Search for the cell housing the specified text and yield its (x, y) center coordinate. 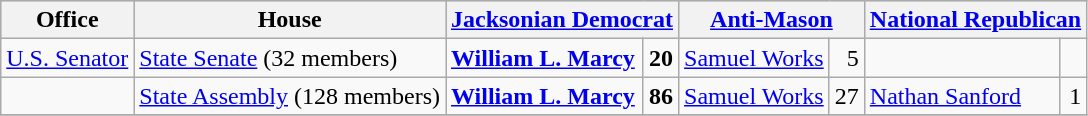
20 (661, 58)
National Republican (975, 20)
State Senate (32 members) (290, 58)
86 (661, 96)
27 (846, 96)
House (290, 20)
Jacksonian Democrat (562, 20)
U.S. Senator (68, 58)
State Assembly (128 members) (290, 96)
Anti-Mason (772, 20)
5 (846, 58)
1 (1073, 96)
Office (68, 20)
Nathan Sanford (962, 96)
